For the text-containing cell, return its midpoint in (X, Y) coordinate format. 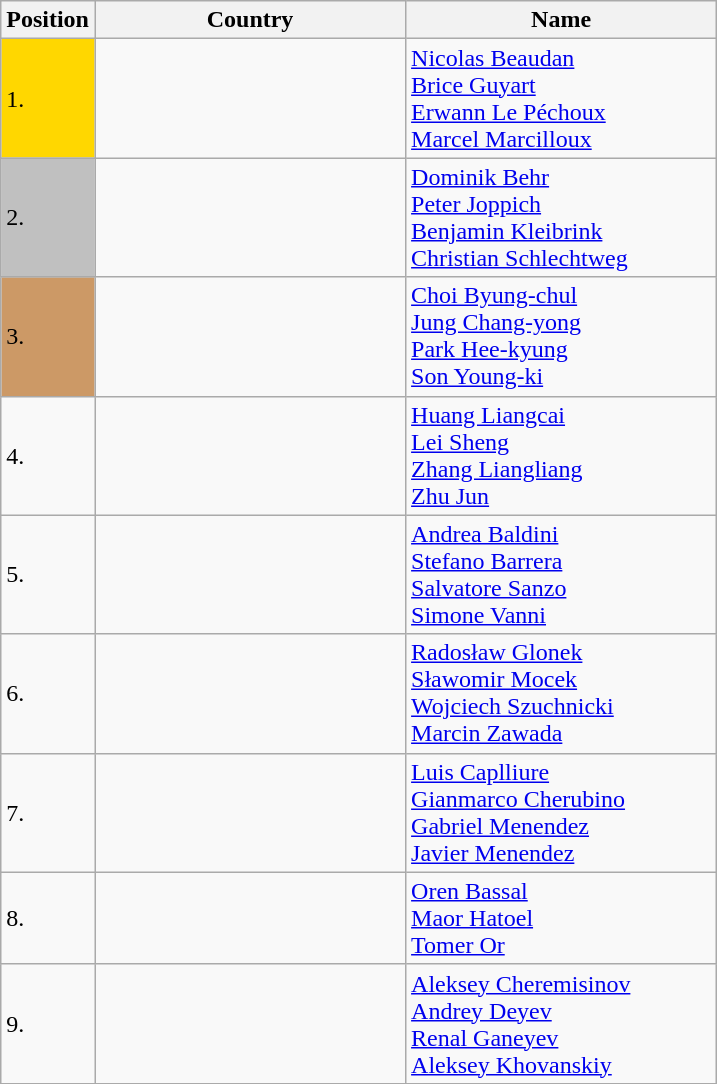
Dominik BehrPeter Joppich Benjamin KleibrinkChristian Schlechtweg (562, 218)
Choi Byung-chulJung Chang-yong Park Hee-kyungSon Young-ki (562, 336)
9. (48, 1024)
2. (48, 218)
Radosław GlonekSławomir Mocek Wojciech SzuchnickiMarcin Zawada (562, 694)
6. (48, 694)
Luis CaplliureGianmarco Cherubino Gabriel MenendezJavier Menendez (562, 812)
1. (48, 98)
Aleksey CheremisinovAndrey Deyev Renal GaneyevAleksey Khovanskiy (562, 1024)
5. (48, 574)
Country (250, 20)
Andrea BaldiniStefano Barrera Salvatore SanzoSimone Vanni (562, 574)
Position (48, 20)
8. (48, 918)
4. (48, 456)
Oren BassalMaor Hatoel Tomer Or (562, 918)
Name (562, 20)
Huang LiangcaiLei Sheng Zhang LiangliangZhu Jun (562, 456)
7. (48, 812)
3. (48, 336)
Nicolas BeaudanBrice Guyart Erwann Le PéchouxMarcel Marcilloux (562, 98)
